Search for the cell housing the specified text and yield its [x, y] center coordinate. 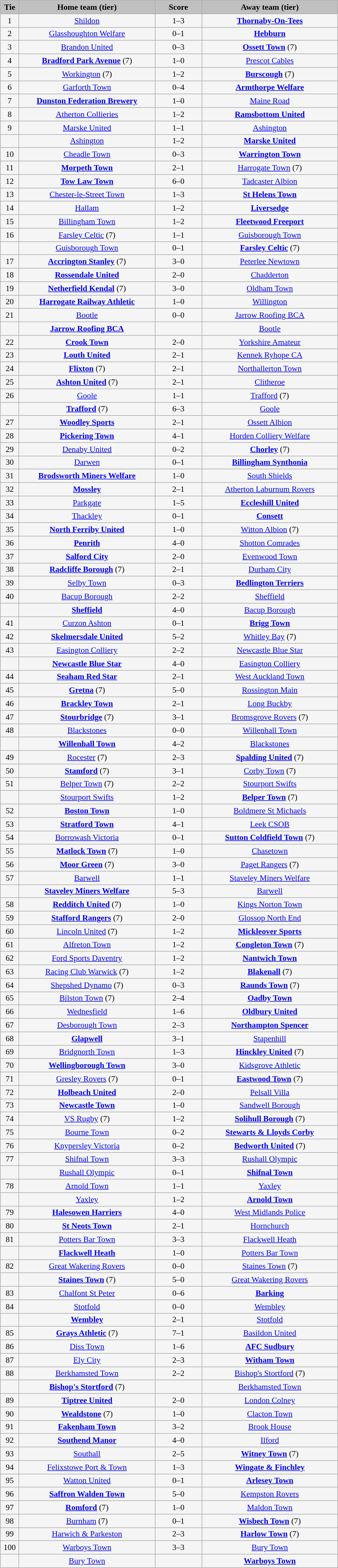
Diss Town [87, 1347]
Wellingborough Town [87, 1066]
97 [10, 1507]
Chalfont St Peter [87, 1293]
Warrington Town [270, 155]
Barking [270, 1293]
62 [10, 958]
92 [10, 1441]
87 [10, 1360]
Consett [270, 516]
Oadby Town [270, 998]
Ashton United (7) [87, 382]
24 [10, 369]
75 [10, 1133]
Dunston Federation Brewery [87, 101]
90 [10, 1414]
72 [10, 1092]
47 [10, 717]
St Neots Town [87, 1226]
Racing Club Warwick (7) [87, 972]
57 [10, 878]
39 [10, 583]
Ossett Town (7) [270, 47]
0–6 [179, 1293]
74 [10, 1119]
Redditch United (7) [87, 905]
1–5 [179, 503]
84 [10, 1307]
Billingham Town [87, 221]
85 [10, 1333]
London Colney [270, 1400]
5–3 [179, 891]
96 [10, 1494]
Tadcaster Albion [270, 181]
Glossop North End [270, 918]
76 [10, 1146]
Netherfield Kendal (7) [87, 288]
17 [10, 262]
9 [10, 128]
Felixstowe Port & Town [87, 1467]
Yorkshire Amateur [270, 342]
34 [10, 516]
36 [10, 543]
54 [10, 838]
0–4 [179, 88]
Glapwell [87, 1039]
Horden Colliery Welfare [270, 436]
Chadderton [270, 275]
88 [10, 1374]
Wealdstone (7) [87, 1414]
Cheadle Town [87, 155]
Chorley (7) [270, 449]
Watton United [87, 1481]
60 [10, 931]
99 [10, 1534]
77 [10, 1159]
25 [10, 382]
94 [10, 1467]
Kennek Ryhope CA [270, 355]
45 [10, 690]
4–2 [179, 744]
Morpeth Town [87, 168]
Northallerton Town [270, 369]
68 [10, 1039]
Liversedge [270, 208]
81 [10, 1240]
42 [10, 637]
Romford (7) [87, 1507]
Eastwood Town (7) [270, 1079]
Chester-le-Street Town [87, 195]
Tiptree United [87, 1400]
Maldon Town [270, 1507]
South Shields [270, 476]
67 [10, 1025]
50 [10, 771]
Ossett Albion [270, 423]
Home team (tier) [87, 7]
32 [10, 490]
59 [10, 918]
58 [10, 905]
Bilston Town (7) [87, 998]
Woodley Sports [87, 423]
61 [10, 945]
North Ferriby United [87, 530]
Newcastle Town [87, 1105]
Raunds Town (7) [270, 985]
West Midlands Police [270, 1213]
70 [10, 1066]
Mossley [87, 490]
22 [10, 342]
Durham City [270, 570]
95 [10, 1481]
14 [10, 208]
31 [10, 476]
Thackley [87, 516]
Fleetwood Freeport [270, 221]
Score [179, 7]
Gretna (7) [87, 690]
93 [10, 1454]
Stapenhill [270, 1039]
Leek CSOB [270, 824]
Kempston Rovers [270, 1494]
49 [10, 757]
55 [10, 851]
Kings Norton Town [270, 905]
10 [10, 155]
Blakenall (7) [270, 972]
Eccleshill United [270, 503]
Ely City [87, 1360]
Nantwich Town [270, 958]
28 [10, 436]
64 [10, 985]
19 [10, 288]
Bridgnorth Town [87, 1052]
Ford Sports Daventry [87, 958]
7–1 [179, 1333]
Solihull Borough (7) [270, 1119]
Shotton Comrades [270, 543]
Harlow Town (7) [270, 1534]
Burscough (7) [270, 74]
Rossington Main [270, 690]
3 [10, 47]
26 [10, 396]
Bourne Town [87, 1133]
6–3 [179, 409]
5–2 [179, 637]
Congleton Town (7) [270, 945]
21 [10, 315]
Halesowen Harriers [87, 1213]
Brodsworth Miners Welfare [87, 476]
Billingham Synthonia [270, 463]
43 [10, 650]
80 [10, 1226]
Bedlington Terriers [270, 583]
2–4 [179, 998]
Accrington Stanley (7) [87, 262]
Tow Law Town [87, 181]
29 [10, 449]
44 [10, 677]
Workington (7) [87, 74]
Away team (tier) [270, 7]
71 [10, 1079]
5 [10, 74]
Witham Town [270, 1360]
Grays Athletic (7) [87, 1333]
Harrogate Railway Athletic [87, 302]
Peterlee Newtown [270, 262]
2 [10, 34]
Garforth Town [87, 88]
Desborough Town [87, 1025]
38 [10, 570]
Pelsall Villa [270, 1092]
Darwen [87, 463]
Radcliffe Borough (7) [87, 570]
Saffron Walden Town [87, 1494]
Gresley Rovers (7) [87, 1079]
15 [10, 221]
46 [10, 704]
Stamford (7) [87, 771]
69 [10, 1052]
Holbeach United [87, 1092]
Shepshed Dynamo (7) [87, 985]
Burnham (7) [87, 1521]
2–5 [179, 1454]
12 [10, 181]
Selby Town [87, 583]
Lincoln United (7) [87, 931]
86 [10, 1347]
Wednesfield [87, 1012]
Bradford Park Avenue (7) [87, 61]
35 [10, 530]
Mickleover Sports [270, 931]
Kidsgrove Athletic [270, 1066]
Long Buckby [270, 704]
23 [10, 355]
Whitley Bay (7) [270, 637]
Spalding United (7) [270, 757]
Clacton Town [270, 1414]
Pickering Town [87, 436]
Atherton Collieries [87, 114]
Paget Rangers (7) [270, 864]
Oldham Town [270, 288]
37 [10, 557]
98 [10, 1521]
Atherton Laburnum Rovers [270, 490]
West Auckland Town [270, 677]
Sutton Coldfield Town (7) [270, 838]
13 [10, 195]
40 [10, 597]
48 [10, 731]
Crook Town [87, 342]
Knypersley Victoria [87, 1146]
89 [10, 1400]
Thornaby-On-Tees [270, 21]
66 [10, 1012]
Boldmere St Michaels [270, 811]
Boston Town [87, 811]
18 [10, 275]
Sandwell Borough [270, 1105]
6–0 [179, 181]
Flixton (7) [87, 369]
Rossendale United [87, 275]
Northampton Spencer [270, 1025]
Arlesey Town [270, 1481]
8 [10, 114]
79 [10, 1213]
Southend Manor [87, 1441]
Clitheroe [270, 382]
3–2 [179, 1427]
33 [10, 503]
Matlock Town (7) [87, 851]
Witney Town (7) [270, 1454]
Tie [10, 7]
82 [10, 1266]
Moor Green (7) [87, 864]
Maine Road [270, 101]
Southall [87, 1454]
78 [10, 1186]
AFC Sudbury [270, 1347]
Denaby United [87, 449]
100 [10, 1548]
4 [10, 61]
Shildon [87, 21]
Prescot Cables [270, 61]
Brook House [270, 1427]
Bedworth United (7) [270, 1146]
73 [10, 1105]
Wisbech Town (7) [270, 1521]
Hallam [87, 208]
Basildon United [270, 1333]
16 [10, 235]
Penrith [87, 543]
1 [10, 21]
Stourbridge (7) [87, 717]
Armthorpe Welfare [270, 88]
Stewarts & Lloyds Corby [270, 1133]
53 [10, 824]
63 [10, 972]
Hinckley United (7) [270, 1052]
Stratford Town [87, 824]
Salford City [87, 557]
Evenwood Town [270, 557]
Brigg Town [270, 623]
83 [10, 1293]
Hebburn [270, 34]
56 [10, 864]
Curzon Ashton [87, 623]
Borrowash Victoria [87, 838]
Oldbury United [270, 1012]
65 [10, 998]
91 [10, 1427]
Louth United [87, 355]
Rocester (7) [87, 757]
Bromsgrove Rovers (7) [270, 717]
Ramsbottom United [270, 114]
Stafford Rangers (7) [87, 918]
51 [10, 784]
Harwich & Parkeston [87, 1534]
Chasetown [270, 851]
Corby Town (7) [270, 771]
30 [10, 463]
Seaham Red Star [87, 677]
Harrogate Town (7) [270, 168]
Brandon United [87, 47]
Witton Albion (7) [270, 530]
Hornchurch [270, 1226]
Wingate & Finchley [270, 1467]
VS Rugby (7) [87, 1119]
41 [10, 623]
Ilford [270, 1441]
Willington [270, 302]
6 [10, 88]
Fakenham Town [87, 1427]
Skelmersdale United [87, 637]
Parkgate [87, 503]
11 [10, 168]
20 [10, 302]
Alfreton Town [87, 945]
7 [10, 101]
52 [10, 811]
27 [10, 423]
Glasshoughton Welfare [87, 34]
St Helens Town [270, 195]
Brackley Town [87, 704]
